Search for the cell housing the specified text and yield its (x, y) center coordinate. 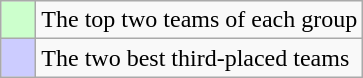
The two best third-placed teams (200, 58)
The top two teams of each group (200, 20)
